Scan for the cell matching the given text and deliver its (X, Y) coordinate at center. 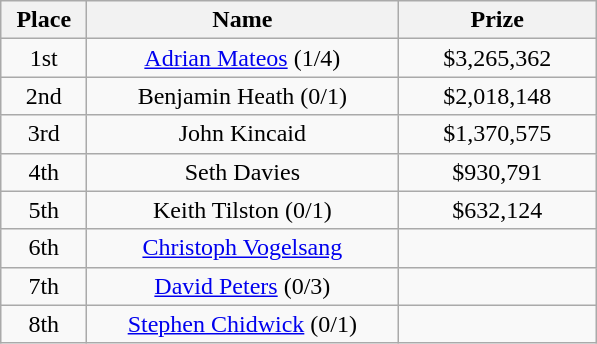
$3,265,362 (498, 58)
4th (44, 172)
$2,018,148 (498, 96)
Keith Tilston (0/1) (242, 210)
Seth Davies (242, 172)
Stephen Chidwick (0/1) (242, 324)
$632,124 (498, 210)
7th (44, 286)
2nd (44, 96)
8th (44, 324)
Christoph Vogelsang (242, 248)
1st (44, 58)
Benjamin Heath (0/1) (242, 96)
$930,791 (498, 172)
3rd (44, 134)
Name (242, 20)
David Peters (0/3) (242, 286)
Adrian Mateos (1/4) (242, 58)
5th (44, 210)
Prize (498, 20)
Place (44, 20)
John Kincaid (242, 134)
6th (44, 248)
$1,370,575 (498, 134)
